Scan for the cell matching the given text and deliver its [x, y] coordinate at center. 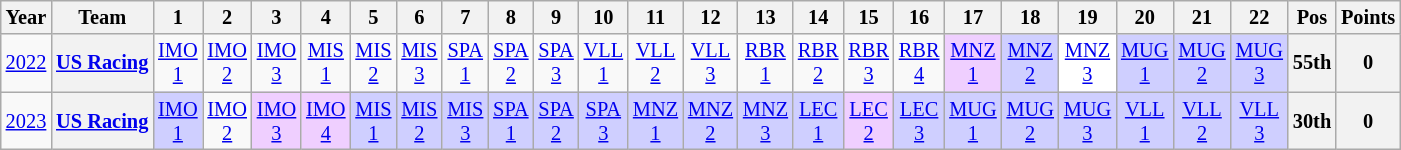
LEC1 [818, 121]
Team [102, 17]
5 [373, 17]
17 [972, 17]
RBR1 [766, 63]
19 [1088, 17]
Points [1368, 17]
13 [766, 17]
2 [226, 17]
10 [604, 17]
1 [178, 17]
8 [510, 17]
18 [1030, 17]
6 [419, 17]
21 [1202, 17]
30th [1312, 121]
Year [26, 17]
RBR3 [868, 63]
3 [276, 17]
LEC3 [919, 121]
Pos [1312, 17]
RBR4 [919, 63]
RBR2 [818, 63]
55th [1312, 63]
11 [656, 17]
LEC2 [868, 121]
16 [919, 17]
2023 [26, 121]
12 [710, 17]
15 [868, 17]
14 [818, 17]
22 [1260, 17]
4 [326, 17]
7 [465, 17]
2022 [26, 63]
9 [556, 17]
20 [1144, 17]
IMO4 [326, 121]
